Scan for the cell matching the given text and deliver its (X, Y) coordinate at center. 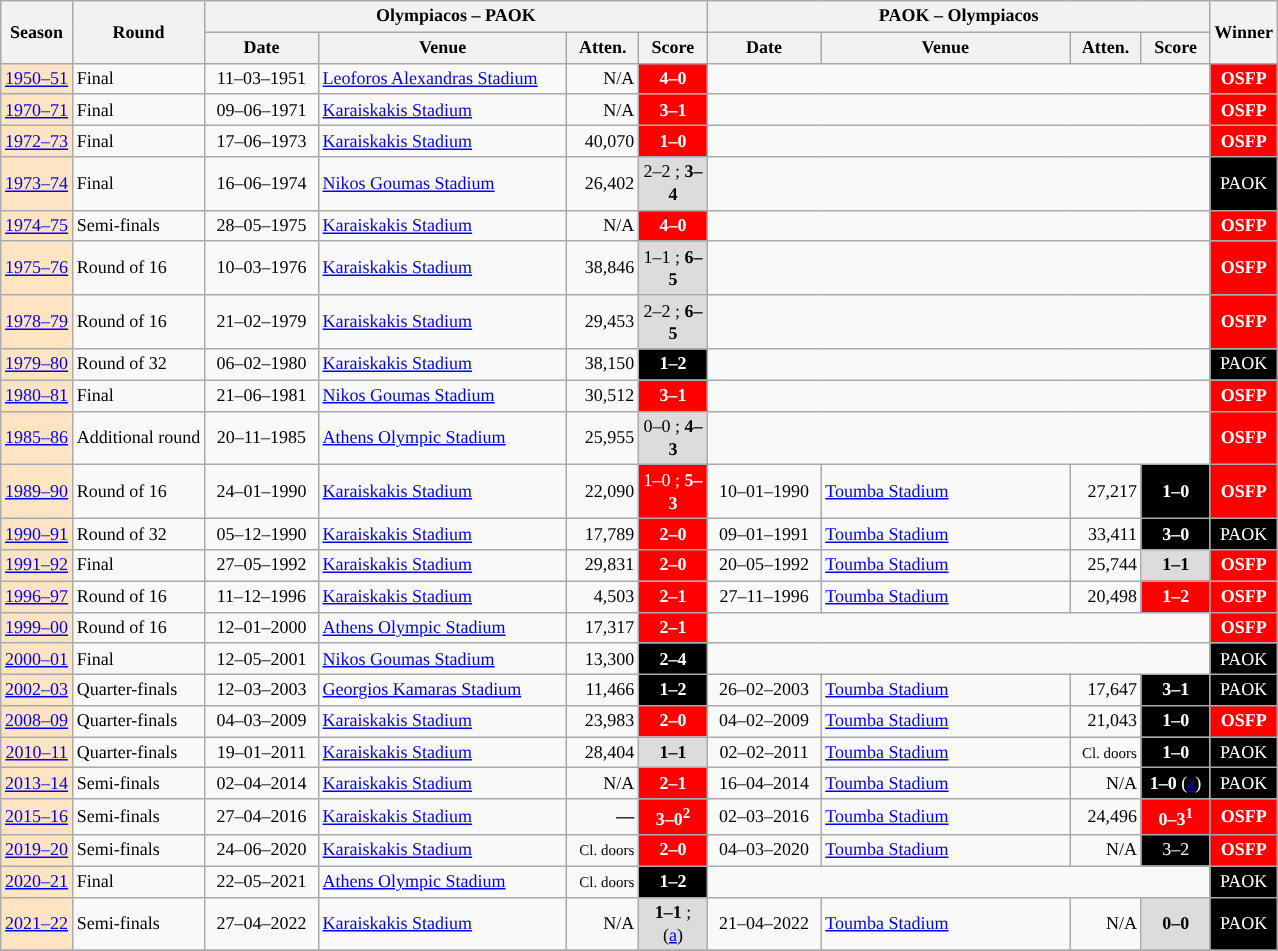
20,498 (1106, 596)
02–02–2011 (764, 752)
1–0 ; 5–3 (674, 492)
20–11–1985 (262, 438)
33,411 (1106, 534)
3–0 (1176, 534)
27–04–2022 (262, 924)
Olympiacos – PAOK (456, 16)
1996–97 (37, 596)
27–11–1996 (764, 596)
11,466 (603, 690)
10–01–1990 (764, 492)
11–03–1951 (262, 78)
1980–81 (37, 396)
23,983 (603, 722)
22–05–2021 (262, 882)
02–04–2014 (262, 784)
29,453 (603, 322)
13,300 (603, 658)
— (603, 817)
2002–03 (37, 690)
09–01–1991 (764, 534)
21–02–1979 (262, 322)
24–01–1990 (262, 492)
38,846 (603, 268)
12–05–2001 (262, 658)
12–03–2003 (262, 690)
27–05–1992 (262, 566)
12–01–2000 (262, 628)
1–0 (a) (1176, 784)
Season (37, 32)
26,402 (603, 184)
16–06–1974 (262, 184)
40,070 (603, 140)
0–31 (1176, 817)
Georgios Kamaras Stadium (442, 690)
Winner (1244, 32)
25,744 (1106, 566)
19–01–2011 (262, 752)
1978–79 (37, 322)
27–04–2016 (262, 817)
PAOK – Olympiacos (958, 16)
0–0 (1176, 924)
1989–90 (37, 492)
24–06–2020 (262, 850)
1973–74 (37, 184)
21,043 (1106, 722)
2020–21 (37, 882)
20–05–1992 (764, 566)
2021–22 (37, 924)
17–06–1973 (262, 140)
2–2 ; 3–4 (674, 184)
1990–91 (37, 534)
1975–76 (37, 268)
Leoforos Alexandras Stadium (442, 78)
05–12–1990 (262, 534)
1–1 ; 6–5 (674, 268)
22,090 (603, 492)
29,831 (603, 566)
1970–71 (37, 110)
21–06–1981 (262, 396)
04–03–2020 (764, 850)
2000–01 (37, 658)
06–02–1980 (262, 364)
Round (138, 32)
1991–92 (37, 566)
25,955 (603, 438)
0–0 ; 4–3 (674, 438)
1999–00 (37, 628)
27,217 (1106, 492)
28–05–1975 (262, 226)
17,317 (603, 628)
2015–16 (37, 817)
28,404 (603, 752)
1–1 ; (a) (674, 924)
2010–11 (37, 752)
02–03–2016 (764, 817)
1950–51 (37, 78)
26–02–2003 (764, 690)
09–06–1971 (262, 110)
11–12–1996 (262, 596)
4,503 (603, 596)
1972–73 (37, 140)
3–2 (1176, 850)
Additional round (138, 438)
04–02–2009 (764, 722)
1985–86 (37, 438)
2013–14 (37, 784)
2008–09 (37, 722)
17,647 (1106, 690)
30,512 (603, 396)
2–4 (674, 658)
3–02 (674, 817)
21–04–2022 (764, 924)
2019–20 (37, 850)
1979–80 (37, 364)
04–03–2009 (262, 722)
24,496 (1106, 817)
17,789 (603, 534)
1974–75 (37, 226)
38,150 (603, 364)
10–03–1976 (262, 268)
16–04–2014 (764, 784)
2–2 ; 6–5 (674, 322)
